Extract the (x, y) coordinate from the center of the cell holding the provided text.  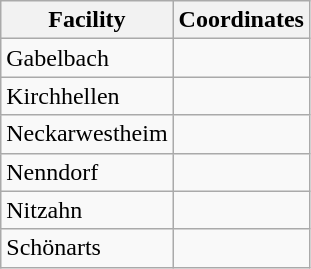
Facility (87, 20)
Nenndorf (87, 172)
Neckarwestheim (87, 134)
Gabelbach (87, 58)
Kirchhellen (87, 96)
Coordinates (241, 20)
Nitzahn (87, 210)
Schönarts (87, 248)
